For the text-containing cell, return its midpoint in [X, Y] coordinate format. 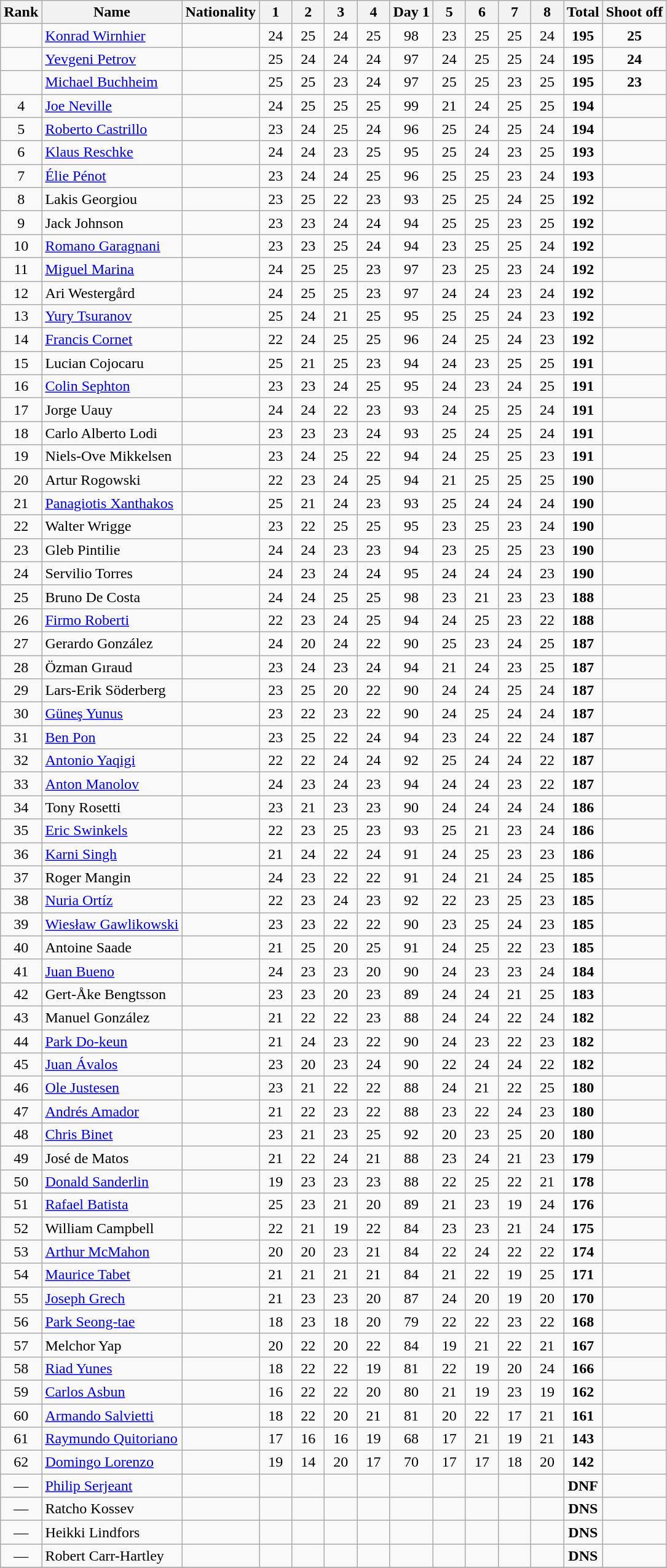
2 [309, 12]
Antoine Saade [112, 947]
Ari Westergård [112, 293]
35 [21, 831]
Ole Justesen [112, 1088]
70 [411, 1462]
Bruno De Costa [112, 597]
10 [21, 246]
Eric Swinkels [112, 831]
Élie Pénot [112, 176]
26 [21, 620]
60 [21, 1415]
Manuel González [112, 1017]
Lakis Georgiou [112, 199]
Carlos Asbun [112, 1392]
178 [583, 1182]
Walter Wrigge [112, 527]
Özman Gıraud [112, 667]
170 [583, 1298]
175 [583, 1228]
Domingo Lorenzo [112, 1462]
Robert Carr-Hartley [112, 1556]
Colin Sephton [112, 386]
Andrés Amador [112, 1111]
30 [21, 714]
176 [583, 1205]
Romano Garagnani [112, 246]
Klaus Reschke [112, 152]
Nationality [221, 12]
168 [583, 1322]
43 [21, 1017]
27 [21, 643]
Carlo Alberto Lodi [112, 433]
167 [583, 1345]
12 [21, 293]
36 [21, 854]
79 [411, 1322]
52 [21, 1228]
Jack Johnson [112, 222]
Michael Buchheim [112, 82]
53 [21, 1252]
Park Seong-tae [112, 1322]
Arthur McMahon [112, 1252]
Rafael Batista [112, 1205]
42 [21, 994]
Güneş Yunus [112, 714]
Gerardo González [112, 643]
Tony Rosetti [112, 807]
62 [21, 1462]
William Campbell [112, 1228]
Riad Yunes [112, 1368]
Philip Serjeant [112, 1486]
13 [21, 316]
51 [21, 1205]
68 [411, 1439]
161 [583, 1415]
Karni Singh [112, 854]
50 [21, 1182]
Armando Salvietti [112, 1415]
58 [21, 1368]
166 [583, 1368]
80 [411, 1392]
3 [341, 12]
Gert-Åke Bengtsson [112, 994]
184 [583, 971]
59 [21, 1392]
Firmo Roberti [112, 620]
15 [21, 363]
Wiesław Gawlikowski [112, 924]
162 [583, 1392]
49 [21, 1158]
Yevgeni Petrov [112, 59]
Maurice Tabet [112, 1275]
41 [21, 971]
56 [21, 1322]
Juan Ávalos [112, 1065]
Shoot off [634, 12]
Heikki Lindfors [112, 1532]
37 [21, 877]
Panagiotis Xanthakos [112, 503]
174 [583, 1252]
61 [21, 1439]
Servilio Torres [112, 573]
38 [21, 901]
Raymundo Quitoriano [112, 1439]
Chris Binet [112, 1135]
Day 1 [411, 12]
1 [275, 12]
Ratcho Kossev [112, 1509]
Jorge Uauy [112, 410]
87 [411, 1298]
9 [21, 222]
Total [583, 12]
46 [21, 1088]
Rank [21, 12]
143 [583, 1439]
57 [21, 1345]
Lars-Erik Söderberg [112, 691]
99 [411, 106]
Antonio Yaqigi [112, 761]
45 [21, 1065]
11 [21, 269]
40 [21, 947]
Joe Neville [112, 106]
183 [583, 994]
48 [21, 1135]
Joseph Grech [112, 1298]
171 [583, 1275]
55 [21, 1298]
Roger Mangin [112, 877]
142 [583, 1462]
39 [21, 924]
Roberto Castrillo [112, 129]
Yury Tsuranov [112, 316]
Artur Rogowski [112, 480]
31 [21, 737]
Francis Cornet [112, 340]
Lucian Cojocaru [112, 363]
Konrad Wirnhier [112, 36]
Miguel Marina [112, 269]
54 [21, 1275]
DNF [583, 1486]
Melchor Yap [112, 1345]
Niels-Ove Mikkelsen [112, 457]
Name [112, 12]
34 [21, 807]
Donald Sanderlin [112, 1182]
44 [21, 1041]
Ben Pon [112, 737]
Park Do-keun [112, 1041]
47 [21, 1111]
José de Matos [112, 1158]
28 [21, 667]
Juan Bueno [112, 971]
179 [583, 1158]
29 [21, 691]
Nuria Ortíz [112, 901]
Gleb Pintilie [112, 550]
33 [21, 784]
32 [21, 761]
Anton Manolov [112, 784]
